For the text-containing cell, return its midpoint in (X, Y) coordinate format. 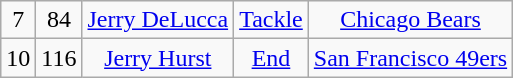
Chicago Bears (410, 20)
San Francisco 49ers (410, 58)
7 (18, 20)
116 (59, 58)
End (272, 58)
84 (59, 20)
Jerry DeLucca (158, 20)
10 (18, 58)
Tackle (272, 20)
Jerry Hurst (158, 58)
